Find where the given text appears and provide that cell's center as [X, Y] coordinate. 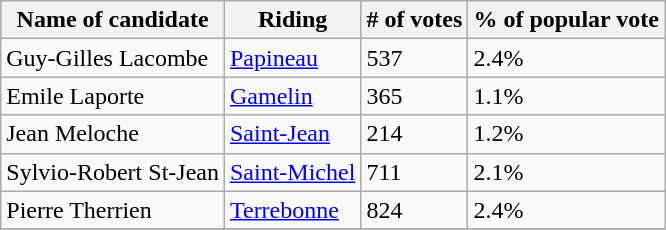
214 [414, 134]
Saint-Jean [292, 134]
Gamelin [292, 96]
Papineau [292, 58]
# of votes [414, 20]
1.1% [566, 96]
Guy-Gilles Lacombe [113, 58]
Riding [292, 20]
Emile Laporte [113, 96]
365 [414, 96]
2.1% [566, 172]
1.2% [566, 134]
711 [414, 172]
Saint-Michel [292, 172]
Name of candidate [113, 20]
Sylvio-Robert St-Jean [113, 172]
Jean Meloche [113, 134]
Pierre Therrien [113, 210]
Terrebonne [292, 210]
537 [414, 58]
824 [414, 210]
% of popular vote [566, 20]
